Provide the (X, Y) coordinate of the cell's center where the given text is located.  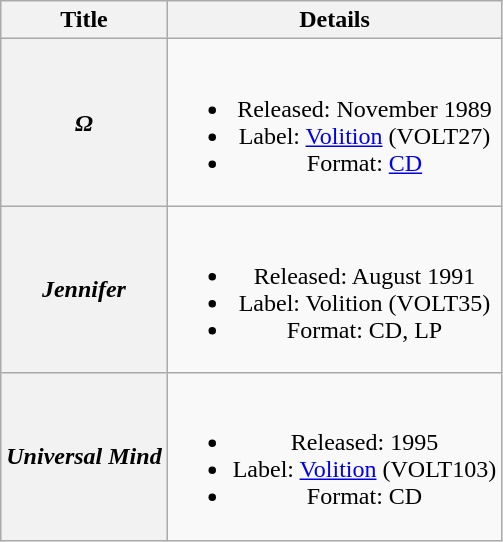
Details (334, 20)
Ω (84, 122)
Released: 1995Label: Volition (VOLT103)Format: CD (334, 456)
Released: August 1991Label: Volition (VOLT35)Format: CD, LP (334, 290)
Universal Mind (84, 456)
Released: November 1989Label: Volition (VOLT27)Format: CD (334, 122)
Jennifer (84, 290)
Title (84, 20)
